From the cell containing the given text, extract its center point as [X, Y] coordinate. 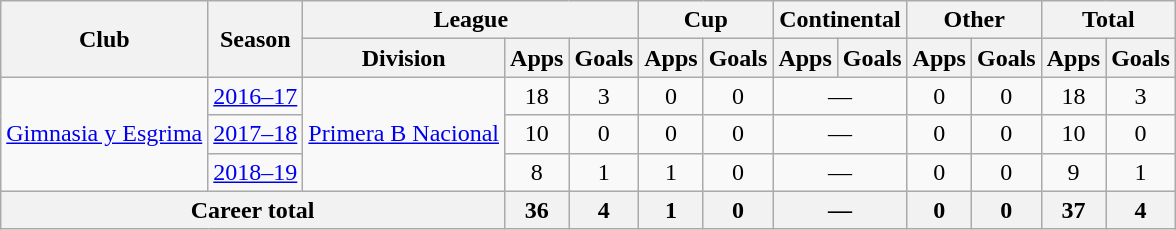
2018–19 [256, 172]
Club [104, 39]
League [471, 20]
2016–17 [256, 96]
Season [256, 39]
Primera B Nacional [404, 134]
Division [404, 58]
Gimnasia y Esgrima [104, 134]
Total [1108, 20]
9 [1073, 172]
8 [537, 172]
Other [974, 20]
Career total [253, 210]
37 [1073, 210]
36 [537, 210]
Cup [706, 20]
2017–18 [256, 134]
Continental [840, 20]
